For the text-containing cell, return its midpoint in [X, Y] coordinate format. 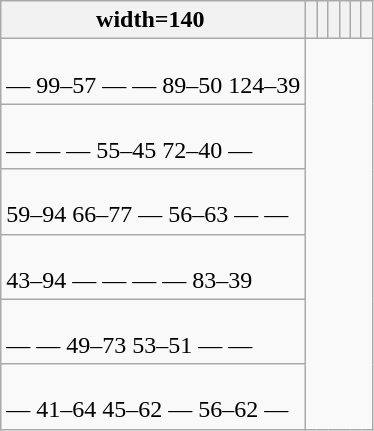
— 99–57 — — 89–50 124–39 [154, 72]
59–94 66–77 — 56–63 — — [154, 202]
— 41–64 45–62 — 56–62 — [154, 396]
— — — 55–45 72–40 — [154, 136]
width=140 [154, 20]
43–94 — — — — 83–39 [154, 266]
— — 49–73 53–51 — — [154, 332]
